Locate the cell with the specified text and output its (x, y) center coordinate. 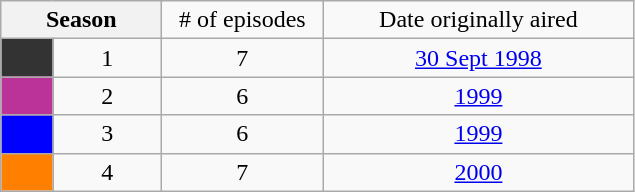
Season (82, 20)
Date originally aired (478, 20)
1 (108, 58)
2000 (478, 172)
4 (108, 172)
# of episodes (242, 20)
3 (108, 134)
2 (108, 96)
30 Sept 1998 (478, 58)
